From the cell containing the given text, extract its center point as (X, Y) coordinate. 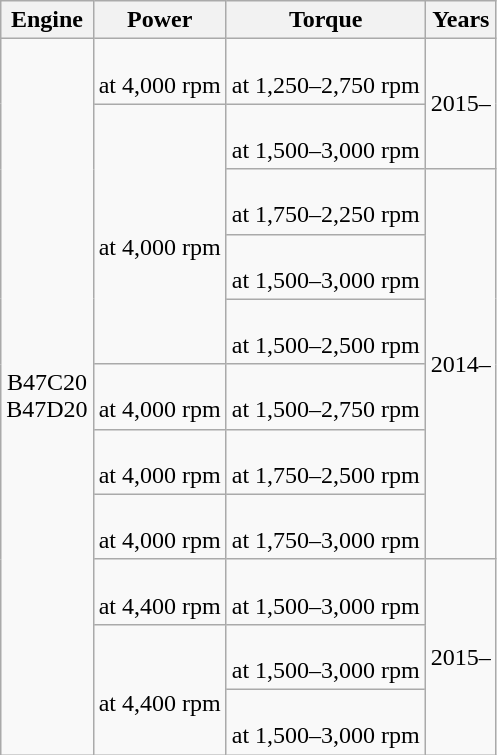
at 1,750–3,000 rpm (326, 526)
2014– (460, 364)
Years (460, 20)
Torque (326, 20)
Power (160, 20)
at 1,250–2,750 rpm (326, 72)
Engine (47, 20)
at 1,500–2,750 rpm (326, 396)
at 1,500–2,500 rpm (326, 332)
B47C20B47D20 (47, 397)
at 1,750–2,250 rpm (326, 202)
at 1,750–2,500 rpm (326, 462)
